Locate the cell with the specified text and output its (X, Y) center coordinate. 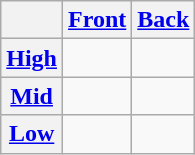
Back (164, 20)
High (32, 58)
Front (98, 20)
Low (32, 134)
Mid (32, 96)
